Detect which cell encompasses the target text, then output its (x, y) center coordinate. 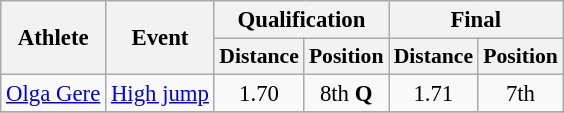
8th Q (346, 93)
1.70 (259, 93)
Final (476, 20)
High jump (160, 93)
1.71 (434, 93)
Qualification (301, 20)
Athlete (54, 38)
Event (160, 38)
7th (520, 93)
Olga Gere (54, 93)
